Search for the cell housing the specified text and yield its (x, y) center coordinate. 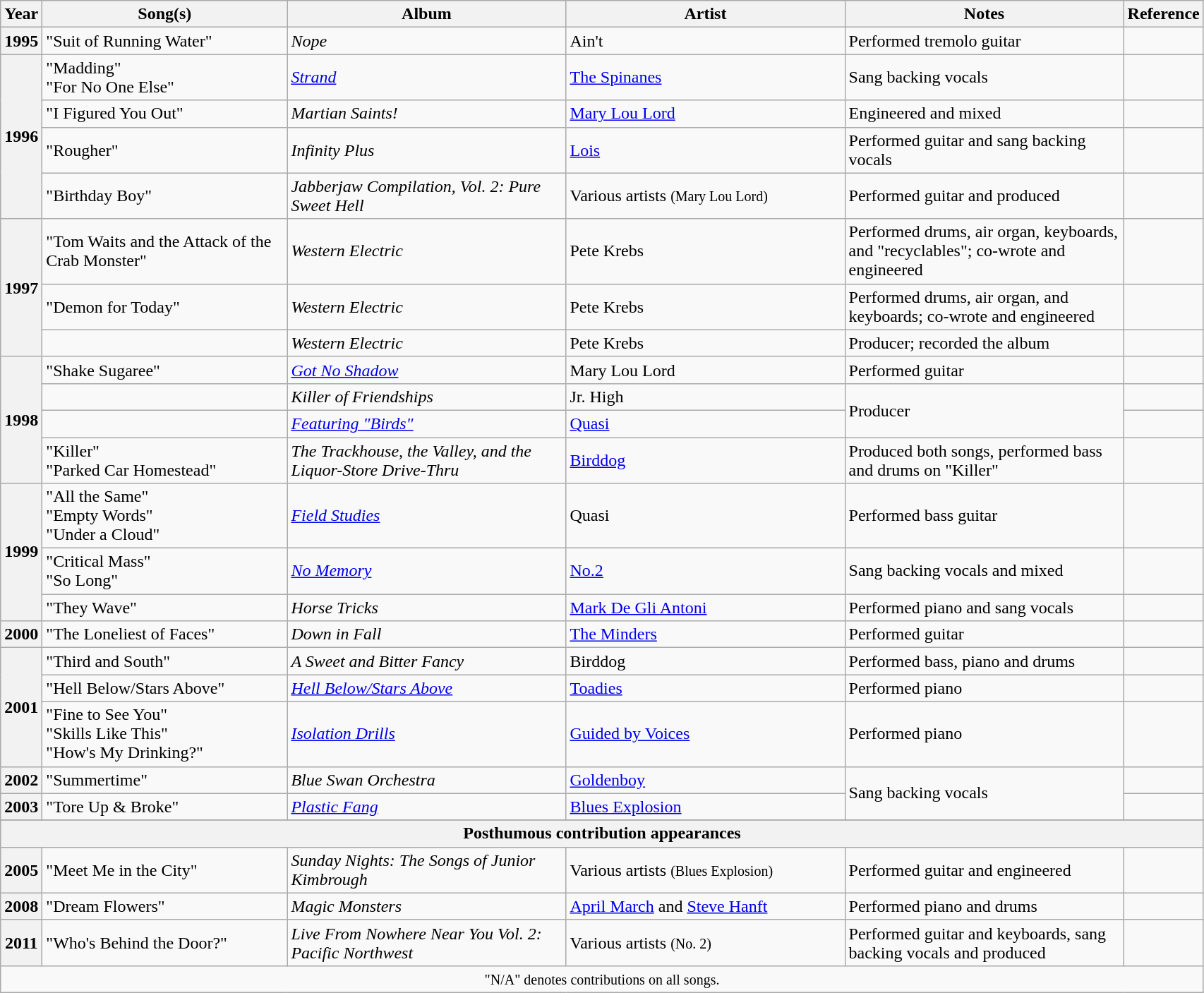
Infinity Plus (426, 150)
"Who's Behind the Door?" (165, 943)
Featuring "Birds" (426, 423)
Performed guitar and produced (984, 196)
"Tom Waits and the Attack of the Crab Monster" (165, 251)
Producer; recorded the album (984, 343)
2005 (21, 869)
Performed piano and drums (984, 906)
Various artists (Mary Lou Lord) (706, 196)
Blue Swan Orchestra (426, 780)
"They Wave" (165, 608)
Horse Tricks (426, 608)
Killer of Friendships (426, 397)
The Minders (706, 634)
Magic Monsters (426, 906)
1995 (21, 41)
"Birthday Boy" (165, 196)
Plastic Fang (426, 807)
1997 (21, 288)
Performed bass, piano and drums (984, 661)
Goldenboy (706, 780)
Jabberjaw Compilation, Vol. 2: Pure Sweet Hell (426, 196)
A Sweet and Bitter Fancy (426, 661)
2002 (21, 780)
Nope (426, 41)
The Trackhouse, the Valley, and the Liquor-Store Drive-Thru (426, 460)
Jr. High (706, 397)
"Shake Sugaree" (165, 370)
Posthumous contribution appearances (603, 833)
Performed guitar and engineered (984, 869)
"Killer""Parked Car Homestead" (165, 460)
Performed drums, air organ, keyboards, and "recyclables"; co-wrote and engineered (984, 251)
Performed guitar and keyboards, sang backing vocals and produced (984, 943)
Down in Fall (426, 634)
Ain't (706, 41)
Sang backing vocals and mixed (984, 572)
2001 (21, 707)
Field Studies (426, 516)
Various artists (Blues Explosion) (706, 869)
"Suit of Running Water" (165, 41)
No Memory (426, 572)
Various artists (No. 2) (706, 943)
Song(s) (165, 14)
Mark De Gli Antoni (706, 608)
2000 (21, 634)
2003 (21, 807)
1999 (21, 552)
"Madding""For No One Else" (165, 78)
"Demon for Today" (165, 306)
"Summertime" (165, 780)
Artist (706, 14)
Lois (706, 150)
Strand (426, 78)
Producer (984, 410)
"The Loneliest of Faces" (165, 634)
April March and Steve Hanft (706, 906)
Reference (1163, 14)
Engineered and mixed (984, 114)
1998 (21, 419)
Sunday Nights: The Songs of Junior Kimbrough (426, 869)
No.2 (706, 572)
Notes (984, 14)
"I Figured You Out" (165, 114)
Live From Nowhere Near You Vol. 2: Pacific Northwest (426, 943)
"Tore Up & Broke" (165, 807)
"Dream Flowers" (165, 906)
Performed bass guitar (984, 516)
"Third and South" (165, 661)
Performed drums, air organ, and keyboards; co-wrote and engineered (984, 306)
Blues Explosion (706, 807)
Guided by Voices (706, 734)
1996 (21, 137)
Produced both songs, performed bass and drums on "Killer" (984, 460)
"Hell Below/Stars Above" (165, 688)
Toadies (706, 688)
Performed tremolo guitar (984, 41)
"Rougher" (165, 150)
Year (21, 14)
Hell Below/Stars Above (426, 688)
"Meet Me in the City" (165, 869)
Album (426, 14)
2008 (21, 906)
The Spinanes (706, 78)
Got No Shadow (426, 370)
"N/A" denotes contributions on all songs. (603, 979)
Martian Saints! (426, 114)
Performed piano and sang vocals (984, 608)
Performed guitar and sang backing vocals (984, 150)
"Fine to See You""Skills Like This""How's My Drinking?" (165, 734)
"All the Same""Empty Words""Under a Cloud" (165, 516)
2011 (21, 943)
Isolation Drills (426, 734)
"Critical Mass""So Long" (165, 572)
